Output the [x, y] coordinate of the center of the cell containing the given text.  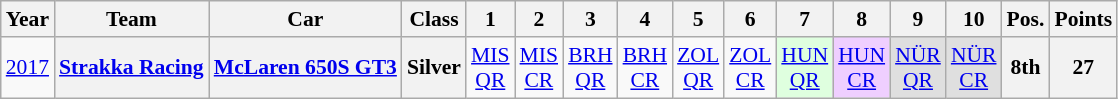
MISQR [490, 68]
6 [750, 19]
Team [132, 19]
8th [1026, 68]
McLaren 650S GT3 [306, 68]
BRHQR [590, 68]
27 [1083, 68]
Silver [434, 68]
Class [434, 19]
3 [590, 19]
NÜRQR [918, 68]
7 [804, 19]
Year [28, 19]
Pos. [1026, 19]
BRHCR [646, 68]
Points [1083, 19]
9 [918, 19]
ZOLCR [750, 68]
8 [862, 19]
2 [540, 19]
2017 [28, 68]
1 [490, 19]
ZOLQR [698, 68]
5 [698, 19]
HUNQR [804, 68]
10 [974, 19]
MISCR [540, 68]
NÜRCR [974, 68]
HUNCR [862, 68]
4 [646, 19]
Car [306, 19]
Strakka Racing [132, 68]
